Provide the (X, Y) coordinate of the cell's center where the given text is located.  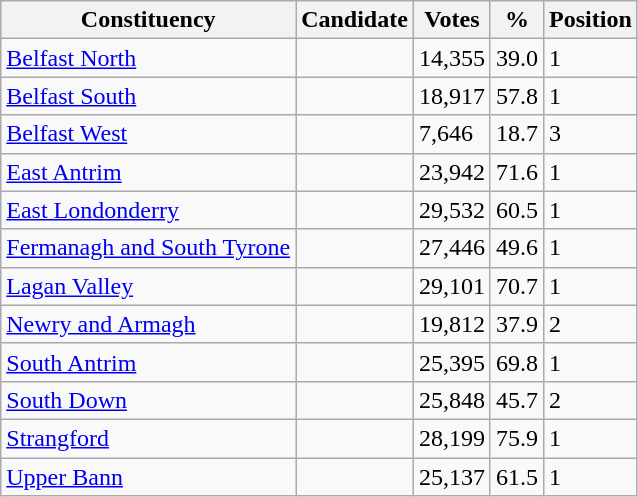
Candidate (355, 20)
29,532 (452, 210)
29,101 (452, 286)
East Londonderry (148, 210)
25,137 (452, 477)
Belfast West (148, 134)
Lagan Valley (148, 286)
East Antrim (148, 172)
45.7 (516, 400)
75.9 (516, 438)
71.6 (516, 172)
Upper Bann (148, 477)
19,812 (452, 324)
Belfast South (148, 96)
Strangford (148, 438)
Newry and Armagh (148, 324)
Fermanagh and South Tyrone (148, 248)
18.7 (516, 134)
70.7 (516, 286)
South Antrim (148, 362)
28,199 (452, 438)
14,355 (452, 58)
% (516, 20)
25,848 (452, 400)
61.5 (516, 477)
7,646 (452, 134)
69.8 (516, 362)
3 (591, 134)
49.6 (516, 248)
57.8 (516, 96)
Constituency (148, 20)
South Down (148, 400)
Belfast North (148, 58)
23,942 (452, 172)
39.0 (516, 58)
Position (591, 20)
37.9 (516, 324)
25,395 (452, 362)
18,917 (452, 96)
Votes (452, 20)
60.5 (516, 210)
27,446 (452, 248)
